Pinpoint the cell where the given text exists, returning its (X, Y) midpoint coordinate. 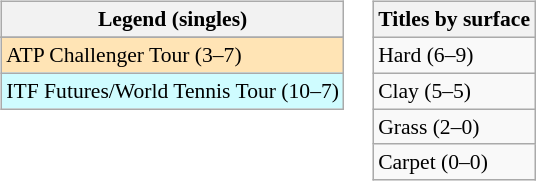
ATP Challenger Tour (3–7) (172, 55)
Legend (singles) (172, 20)
Clay (5–5) (454, 91)
Carpet (0–0) (454, 162)
Titles by surface (454, 20)
Grass (2–0) (454, 127)
Hard (6–9) (454, 55)
ITF Futures/World Tennis Tour (10–7) (172, 91)
